Return (X, Y) of the center of cell containing provided text 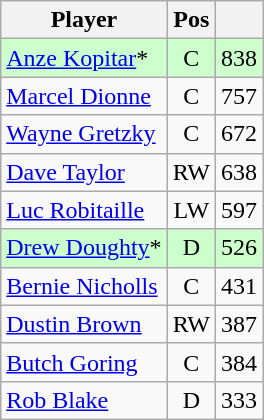
Player (84, 20)
Luc Robitaille (84, 210)
333 (240, 400)
526 (240, 248)
Bernie Nicholls (84, 286)
Dustin Brown (84, 324)
Wayne Gretzky (84, 134)
431 (240, 286)
LW (191, 210)
387 (240, 324)
Dave Taylor (84, 172)
Anze Kopitar* (84, 58)
Butch Goring (84, 362)
Drew Doughty* (84, 248)
838 (240, 58)
Marcel Dionne (84, 96)
757 (240, 96)
638 (240, 172)
Pos (191, 20)
Rob Blake (84, 400)
384 (240, 362)
597 (240, 210)
672 (240, 134)
